Search for the cell housing the specified text and yield its [x, y] center coordinate. 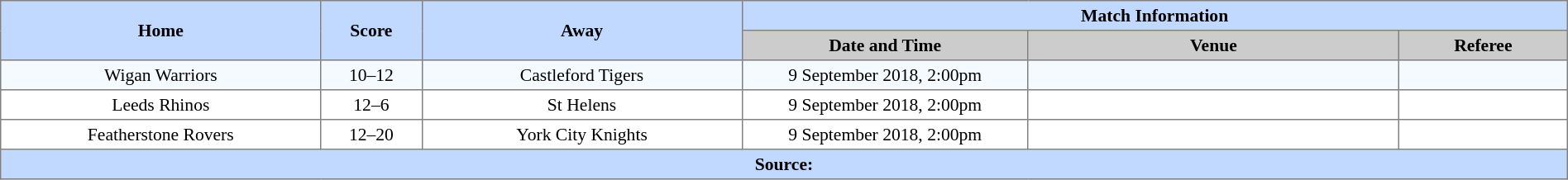
Date and Time [885, 45]
St Helens [582, 105]
Castleford Tigers [582, 75]
Referee [1483, 45]
12–20 [371, 135]
Away [582, 31]
Featherstone Rovers [160, 135]
12–6 [371, 105]
Wigan Warriors [160, 75]
Home [160, 31]
Leeds Rhinos [160, 105]
10–12 [371, 75]
Match Information [1154, 16]
Venue [1213, 45]
Source: [784, 164]
Score [371, 31]
York City Knights [582, 135]
